Identify which cell holds the provided text, then report its [x, y] central coordinate. 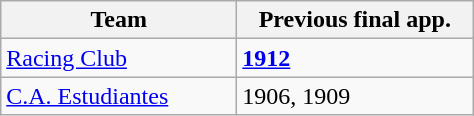
Racing Club [119, 58]
1912 [355, 58]
1906, 1909 [355, 96]
Previous final app. [355, 20]
Team [119, 20]
C.A. Estudiantes [119, 96]
